Scan for the cell matching the given text and deliver its [x, y] coordinate at center. 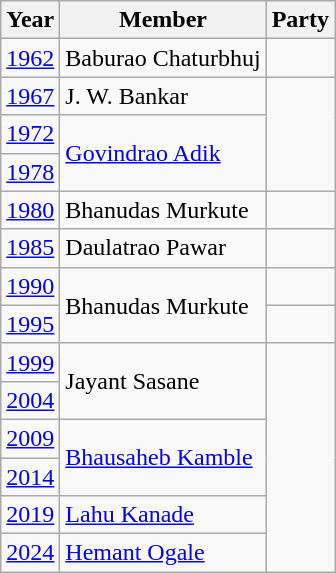
Hemant Ogale [163, 553]
1962 [30, 58]
1985 [30, 248]
Member [163, 20]
1980 [30, 210]
2014 [30, 477]
2004 [30, 400]
1967 [30, 96]
Party [300, 20]
Govindrao Adik [163, 153]
Lahu Kanade [163, 515]
2024 [30, 553]
1999 [30, 362]
1995 [30, 324]
2019 [30, 515]
Jayant Sasane [163, 381]
Bhausaheb Kamble [163, 457]
J. W. Bankar [163, 96]
2009 [30, 438]
Year [30, 20]
1978 [30, 172]
1990 [30, 286]
Daulatrao Pawar [163, 248]
Baburao Chaturbhuj [163, 58]
1972 [30, 134]
